Provide the (X, Y) coordinate of the cell's center where the given text is located.  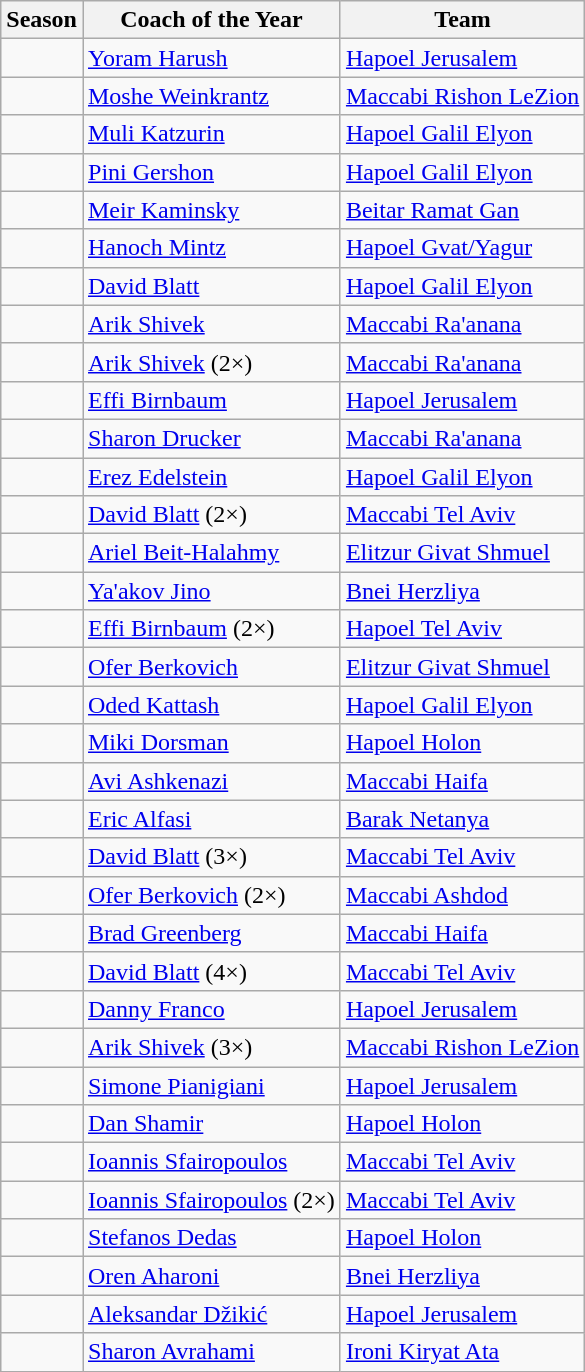
Brad Greenberg (211, 933)
Effi Birnbaum (2×) (211, 629)
David Blatt (211, 286)
Hanoch Mintz (211, 248)
Stefanos Dedas (211, 1238)
Pini Gershon (211, 172)
Meir Kaminsky (211, 210)
Team (462, 20)
Miki Dorsman (211, 743)
Ofer Berkovich (211, 667)
Barak Netanya (462, 819)
Season (42, 20)
Eric Alfasi (211, 819)
Simone Pianigiani (211, 1085)
David Blatt (3×) (211, 857)
Yoram Harush (211, 58)
David Blatt (4×) (211, 971)
Danny Franco (211, 1009)
Ioannis Sfairopoulos (211, 1162)
Dan Shamir (211, 1124)
Arik Shivek (211, 324)
Sharon Avrahami (211, 1352)
Ofer Berkovich (2×) (211, 895)
Arik Shivek (3×) (211, 1047)
Muli Katzurin (211, 134)
Ironi Kiryat Ata (462, 1352)
Ioannis Sfairopoulos (2×) (211, 1200)
Erez Edelstein (211, 477)
Maccabi Ashdod (462, 895)
Beitar Ramat Gan (462, 210)
Sharon Drucker (211, 438)
Avi Ashkenazi (211, 781)
Ariel Beit-Halahmy (211, 553)
Moshe Weinkrantz (211, 96)
David Blatt (2×) (211, 515)
Aleksandar Džikić (211, 1314)
Hapoel Tel Aviv (462, 629)
Hapoel Gvat/Yagur (462, 248)
Effi Birnbaum (211, 400)
Oded Kattash (211, 705)
Ya'akov Jino (211, 591)
Coach of the Year (211, 20)
Oren Aharoni (211, 1276)
Arik Shivek (2×) (211, 362)
